From the cell containing the given text, extract its center point as [x, y] coordinate. 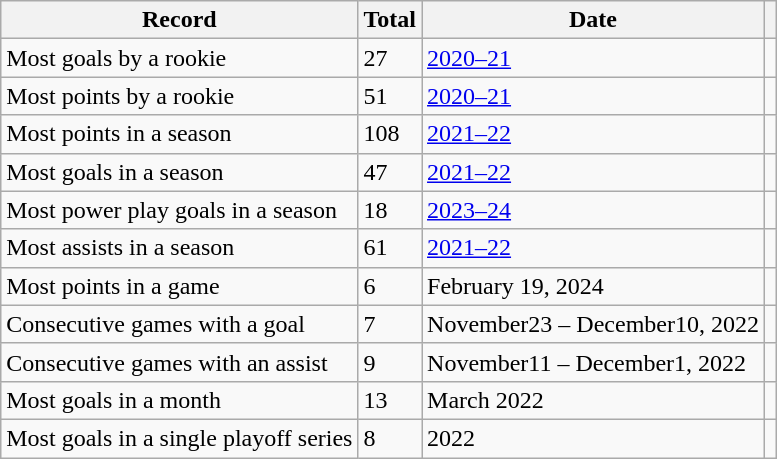
51 [390, 96]
Consecutive games with a goal [180, 324]
Most points in a season [180, 134]
7 [390, 324]
November11 – December1, 2022 [594, 362]
Most goals in a season [180, 172]
Total [390, 20]
Most goals in a month [180, 400]
13 [390, 400]
9 [390, 362]
Date [594, 20]
27 [390, 58]
8 [390, 438]
18 [390, 210]
February 19, 2024 [594, 286]
Most points by a rookie [180, 96]
Most points in a game [180, 286]
47 [390, 172]
Record [180, 20]
6 [390, 286]
61 [390, 248]
Most assists in a season [180, 248]
Most power play goals in a season [180, 210]
108 [390, 134]
March 2022 [594, 400]
November23 – December10, 2022 [594, 324]
2023–24 [594, 210]
Most goals by a rookie [180, 58]
2022 [594, 438]
Consecutive games with an assist [180, 362]
Most goals in a single playoff series [180, 438]
